Output the [x, y] coordinate of the center of the cell containing the given text.  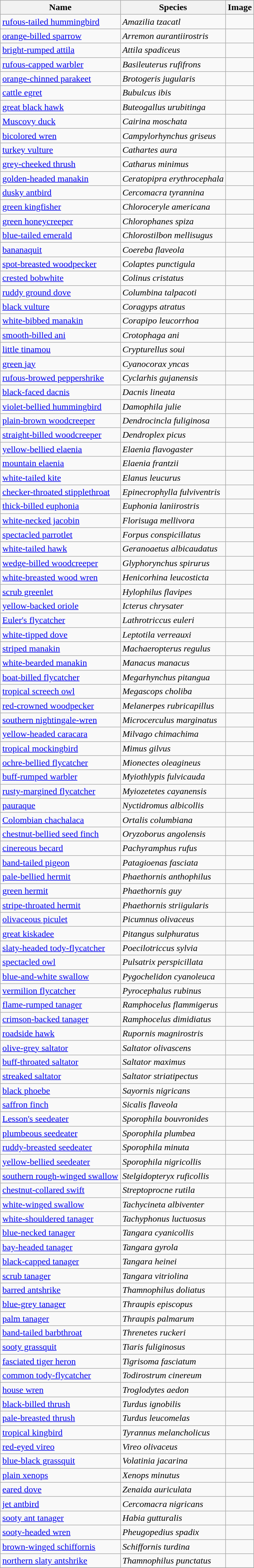
black vulture [60, 307]
blue-black grassquit [60, 1461]
dusky antbird [60, 193]
Cairina moschata [173, 121]
Thraupis palmarum [173, 1318]
straight-billed woodcreeper [60, 435]
Saltator maximus [173, 1062]
Megarhynchus pitangua [173, 677]
Phaethornis striigularis [173, 905]
Geranoaetus albicaudatus [173, 549]
Rupornis magnirostris [173, 1033]
cinereous becard [60, 848]
Thamnophilus punctatus [173, 1561]
bicolored wren [60, 136]
Patagioenas fasciata [173, 862]
Cercomacra tyrannina [173, 193]
Lesson's seedeater [60, 1119]
stripe-throated hermit [60, 905]
barred antshrike [60, 1290]
sooty grassquit [60, 1347]
Colinus cristatus [173, 278]
Chloroceryle americana [173, 207]
pale-bellied hermit [60, 877]
palm tanager [60, 1318]
Colaptes punctigula [173, 264]
crimson-backed tanager [60, 1019]
Elaenia frantzii [173, 464]
streaked saltator [60, 1076]
turkey vulture [60, 150]
Henicorhina leucosticta [173, 577]
Saltator striatipectus [173, 1076]
yellow-backed oriole [60, 606]
Myiozetetes cayanensis [173, 791]
spectacled parrotlet [60, 535]
Tangara vitriolina [173, 1276]
tropical mockingbird [60, 748]
Ramphocelus dimidiatus [173, 1019]
Stelgidopteryx ruficollis [173, 1176]
spectacled owl [60, 962]
band-tailed pigeon [60, 862]
eared dove [60, 1489]
Colombian chachalaca [60, 820]
Buteogallus urubitinga [173, 107]
Brotogeris jugularis [173, 79]
Milvago chimachima [173, 734]
Crotophaga ani [173, 335]
white-winged swallow [60, 1204]
scrub greenlet [60, 592]
thick-billed euphonia [60, 506]
white-bearded manakin [60, 663]
sooty-headed wren [60, 1532]
Troglodytes aedon [173, 1390]
Machaeropterus regulus [173, 649]
Tangara gyrola [173, 1247]
Name [60, 7]
Euler's flycatcher [60, 620]
Tiaris fuliginosus [173, 1347]
brown-winged schiffornis [60, 1547]
green jay [60, 364]
roadside hawk [60, 1033]
Manacus manacus [173, 663]
Sicalis flaveola [173, 1105]
white-tailed hawk [60, 549]
Dendrocincla fuliginosa [173, 421]
wedge-billed woodcreeper [60, 563]
green kingfisher [60, 207]
ruddy-breasted seedeater [60, 1148]
Muscovy duck [60, 121]
Glyphorynchus spirurus [173, 563]
violet-bellied hummingbird [60, 406]
scrub tanager [60, 1276]
northern slaty antshrike [60, 1561]
ochre-bellied flycatcher [60, 763]
rusty-margined flycatcher [60, 791]
Pachyramphus rufus [173, 848]
Hylophilus flavipes [173, 592]
Mionectes oleagineus [173, 763]
black-capped tanager [60, 1261]
white-bibbed manakin [60, 321]
plain-brown woodcreeper [60, 421]
Corapipo leucorrhoa [173, 321]
white-tailed kite [60, 478]
Tyrannus melancholicus [173, 1432]
Picumnus olivaceus [173, 920]
Habia gutturalis [173, 1518]
bananaquit [60, 250]
Phaethornis guy [173, 891]
Todirostrum cinereum [173, 1376]
Thamnophilus doliatus [173, 1290]
Turdus leucomelas [173, 1418]
blue-and-white swallow [60, 976]
crested bobwhite [60, 278]
Oryzoborus angolensis [173, 834]
smooth-billed ani [60, 335]
Elanus leucurus [173, 478]
Sporophila plumbea [173, 1133]
Tangara cyanicollis [173, 1233]
plain xenops [60, 1475]
golden-headed manakin [60, 179]
Cyanocorax yncas [173, 364]
Nyctidromus albicollis [173, 805]
Pitangus sulphuratus [173, 934]
great kiskadee [60, 934]
Threnetes ruckeri [173, 1333]
Schiffornis turdina [173, 1547]
Tachyphonus luctuosus [173, 1219]
Amazilia tzacatl [173, 22]
Cercomacra nigricans [173, 1504]
Tigrisoma fasciatum [173, 1361]
grey-cheeked thrush [60, 164]
Sayornis nigricans [173, 1091]
Microcerculus marginatus [173, 720]
black-faced dacnis [60, 392]
Streptoprocne rutila [173, 1190]
common tody-flycatcher [60, 1376]
Cyclarhis gujanensis [173, 378]
Icterus chrysater [173, 606]
green hermit [60, 891]
buff-throated saltator [60, 1062]
Damophila julie [173, 406]
Bubulcus ibis [173, 93]
southern nightingale-wren [60, 720]
Elaenia flavogaster [173, 449]
little tinamou [60, 349]
checker-throated stipplethroat [60, 492]
blue-grey tanager [60, 1304]
Ortalis columbiana [173, 820]
orange-chinned parakeet [60, 79]
plumbeous seedeater [60, 1133]
Arremon aurantiirostris [173, 36]
Melanerpes rubricapillus [173, 706]
Tachycineta albiventer [173, 1204]
tropical screech owl [60, 692]
Coereba flaveola [173, 250]
Campylorhynchus griseus [173, 136]
Euphonia laniirostris [173, 506]
house wren [60, 1390]
rufous-tailed hummingbird [60, 22]
white-shouldered tanager [60, 1219]
blue-tailed emerald [60, 235]
white-necked jacobin [60, 520]
yellow-bellied elaenia [60, 449]
blue-necked tanager [60, 1233]
orange-billed sparrow [60, 36]
red-eyed vireo [60, 1447]
pale-breasted thrush [60, 1418]
Attila spadiceus [173, 50]
Pyrocephalus rubinus [173, 991]
jet antbird [60, 1504]
chestnut-bellied seed finch [60, 834]
Chlorophanes spiza [173, 221]
yellow-bellied seedeater [60, 1162]
Ramphocelus flammigerus [173, 1005]
Volatinia jacarina [173, 1461]
Ceratopipra erythrocephala [173, 179]
Coragyps atratus [173, 307]
pauraque [60, 805]
flame-rumped tanager [60, 1005]
olivaceous piculet [60, 920]
Dacnis lineata [173, 392]
ruddy ground dove [60, 292]
Phaethornis anthophilus [173, 877]
Image [240, 7]
Poecilotriccus sylvia [173, 948]
Sporophila minuta [173, 1148]
white-tipped dove [60, 635]
Turdus ignobilis [173, 1404]
rufous-browed peppershrike [60, 378]
Florisuga mellivora [173, 520]
black phoebe [60, 1091]
band-tailed barbthroat [60, 1333]
Xenops minutus [173, 1475]
olive-grey saltator [60, 1048]
Pygochelidon cyanoleuca [173, 976]
white-breasted wood wren [60, 577]
mountain elaenia [60, 464]
Vireo olivaceus [173, 1447]
spot-breasted woodpecker [60, 264]
Sporophila nigricollis [173, 1162]
Species [173, 7]
striped manakin [60, 649]
great black hawk [60, 107]
slaty-headed tody-flycatcher [60, 948]
Pheugopedius spadix [173, 1532]
Dendroplex picus [173, 435]
bright-rumped attila [60, 50]
Cathartes aura [173, 150]
Thraupis episcopus [173, 1304]
Chlorostilbon mellisugus [173, 235]
boat-billed flycatcher [60, 677]
chestnut-collared swift [60, 1190]
tropical kingbird [60, 1432]
saffron finch [60, 1105]
Pulsatrix perspicillata [173, 962]
Zenaida auriculata [173, 1489]
Epinecrophylla fulviventris [173, 492]
rufous-capped warbler [60, 64]
buff-rumped warbler [60, 777]
Saltator olivascens [173, 1048]
red-crowned woodpecker [60, 706]
Myiothlypis fulvicauda [173, 777]
Catharus minimus [173, 164]
Mimus gilvus [173, 748]
Forpus conspicillatus [173, 535]
fasciated tiger heron [60, 1361]
Tangara heinei [173, 1261]
Crypturellus soui [173, 349]
southern rough-winged swallow [60, 1176]
Lathrotriccus euleri [173, 620]
cattle egret [60, 93]
bay-headed tanager [60, 1247]
Basileuterus rufifrons [173, 64]
black-billed thrush [60, 1404]
green honeycreeper [60, 221]
yellow-headed caracara [60, 734]
Megascops choliba [173, 692]
Leptotila verreauxi [173, 635]
Sporophila bouvronides [173, 1119]
sooty ant tanager [60, 1518]
Columbina talpacoti [173, 292]
vermilion flycatcher [60, 991]
